Capture the cell that displays the provided text and extract its (X, Y) central coordinate. 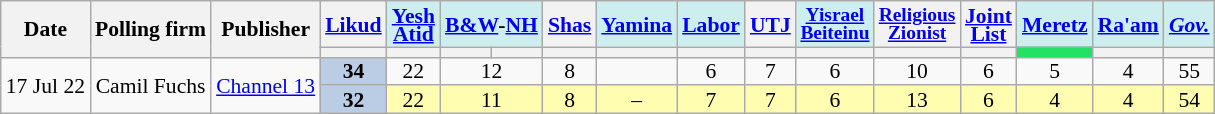
UTJ (770, 24)
JointList (988, 24)
Polling firm (150, 29)
13 (917, 100)
12 (492, 71)
Labor (711, 24)
ReligiousZionist (917, 24)
10 (917, 71)
34 (354, 71)
Publisher (266, 29)
Date (46, 29)
54 (1190, 100)
Meretz (1055, 24)
32 (354, 100)
Shas (570, 24)
B&W-NH (492, 24)
55 (1190, 71)
Ra'am (1128, 24)
– (636, 100)
YeshAtid (414, 24)
Camil Fuchs (150, 85)
YisraelBeiteinu (835, 24)
Yamina (636, 24)
11 (492, 100)
Likud (354, 24)
5 (1055, 71)
Gov. (1190, 24)
Channel 13 (266, 85)
17 Jul 22 (46, 85)
